Capture the cell that displays the provided text and extract its [x, y] central coordinate. 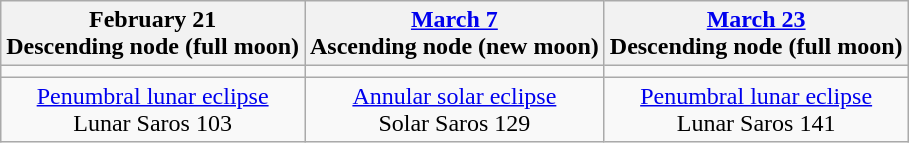
February 21Descending node (full moon) [153, 34]
March 23Descending node (full moon) [756, 34]
Penumbral lunar eclipseLunar Saros 141 [756, 110]
Penumbral lunar eclipseLunar Saros 103 [153, 110]
Annular solar eclipseSolar Saros 129 [454, 110]
March 7Ascending node (new moon) [454, 34]
